For the text-containing cell, return its midpoint in (X, Y) coordinate format. 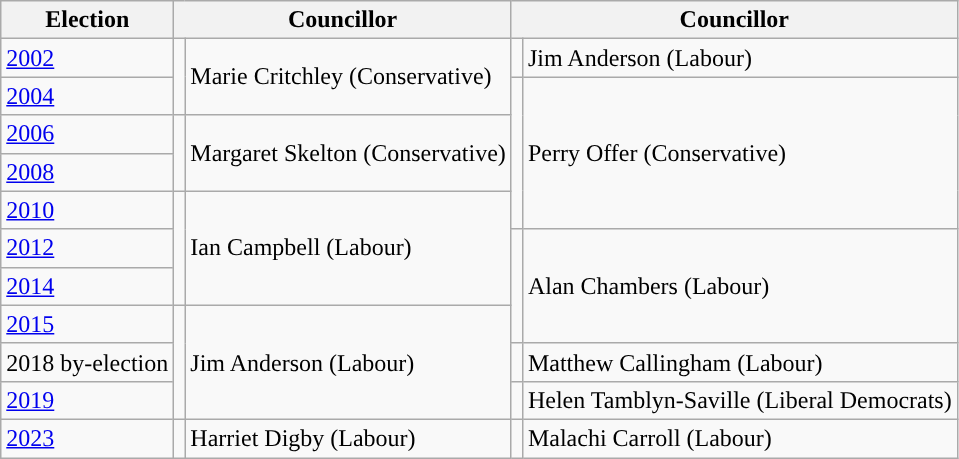
2015 (88, 324)
Matthew Callingham (Labour) (740, 362)
Margaret Skelton (Conservative) (348, 153)
2004 (88, 96)
2012 (88, 248)
2006 (88, 134)
Harriet Digby (Labour) (348, 438)
2008 (88, 172)
Election (88, 20)
Marie Critchley (Conservative) (348, 77)
Helen Tamblyn-Saville (Liberal Democrats) (740, 400)
Malachi Carroll (Labour) (740, 438)
2010 (88, 210)
Alan Chambers (Labour) (740, 286)
2019 (88, 400)
2014 (88, 286)
Perry Offer (Conservative) (740, 153)
2018 by-election (88, 362)
Ian Campbell (Labour) (348, 248)
2023 (88, 438)
2002 (88, 58)
